Return [X, Y] of the center of cell containing provided text 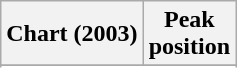
Peakposition [189, 34]
Chart (2003) [72, 34]
